Pinpoint the cell where the given text exists, returning its (X, Y) midpoint coordinate. 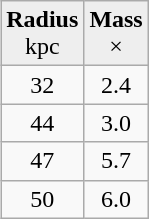
47 (42, 161)
6.0 (116, 199)
Mass× (116, 34)
44 (42, 123)
5.7 (116, 161)
50 (42, 199)
32 (42, 85)
Radiuskpc (42, 34)
3.0 (116, 123)
2.4 (116, 85)
